From the cell containing the given text, extract its center point as (x, y) coordinate. 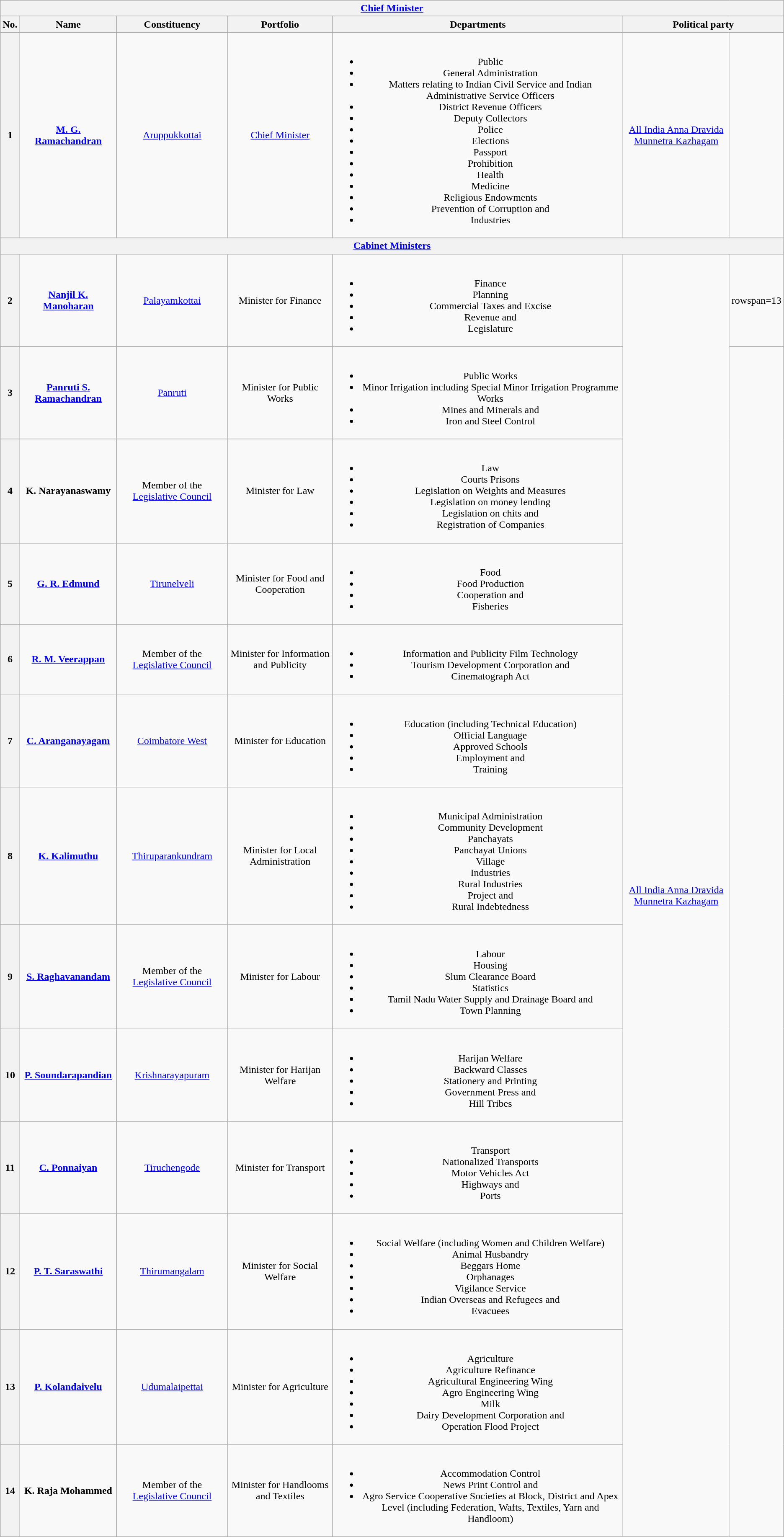
S. Raghavanandam (68, 976)
No. (10, 24)
Harijan WelfareBackward ClassesStationery and PrintingGovernment Press andHill Tribes (477, 1075)
Information and Publicity Film TechnologyTourism Development Corporation andCinematograph Act (477, 659)
Minister for Finance (280, 300)
Minister for Public Works (280, 393)
Minister for Transport (280, 1168)
Minister for Law (280, 491)
P. Soundarapandian (68, 1075)
FinancePlanningCommercial Taxes and ExciseRevenue andLegislature (477, 300)
Minister for Labour (280, 976)
Cabinet Ministers (392, 246)
Minister for Food and Cooperation (280, 584)
2 (10, 300)
11 (10, 1168)
Minister for Education (280, 741)
Aruppukkottai (172, 135)
14 (10, 1491)
LawCourts PrisonsLegislation on Weights and MeasuresLegislation on money lendingLegislation on chits andRegistration of Companies (477, 491)
C. Ponnaiyan (68, 1168)
1 (10, 135)
Krishnarayapuram (172, 1075)
Constituency (172, 24)
Panruti S. Ramachandran (68, 393)
3 (10, 393)
Name (68, 24)
Social Welfare (including Women and Children Welfare)Animal HusbandryBeggars HomeOrphanagesVigilance ServiceIndian Overseas and Refugees andEvacuees (477, 1272)
FoodFood ProductionCooperation andFisheries (477, 584)
Minister for Handlooms and Textiles (280, 1491)
5 (10, 584)
Thirumangalam (172, 1272)
13 (10, 1387)
Minister for Information and Publicity (280, 659)
P. Kolandaivelu (68, 1387)
Minister for Local Administration (280, 855)
Minister for Harijan Welfare (280, 1075)
Coimbatore West (172, 741)
Education (including Technical Education)Official LanguageApproved SchoolsEmployment andTraining (477, 741)
Minister for Agriculture (280, 1387)
7 (10, 741)
Tiruchengode (172, 1168)
M. G. Ramachandran (68, 135)
P. T. Saraswathi (68, 1272)
Public WorksMinor Irrigation including Special Minor Irrigation Programme WorksMines and Minerals andIron and Steel Control (477, 393)
Departments (477, 24)
12 (10, 1272)
Panruti (172, 393)
Municipal AdministrationCommunity DevelopmentPanchayatsPanchayat UnionsVillageIndustriesRural IndustriesProject andRural Indebtedness (477, 855)
Political party (703, 24)
G. R. Edmund (68, 584)
Udumalaipettai (172, 1387)
K. Raja Mohammed (68, 1491)
10 (10, 1075)
4 (10, 491)
6 (10, 659)
LabourHousingSlum Clearance BoardStatisticsTamil Nadu Water Supply and Drainage Board andTown Planning (477, 976)
Tirunelveli (172, 584)
Thiruparankundram (172, 855)
Palayamkottai (172, 300)
K. Kalimuthu (68, 855)
Nanjil K. Manoharan (68, 300)
TransportNationalized TransportsMotor Vehicles ActHighways andPorts (477, 1168)
Minister for Social Welfare (280, 1272)
AgricultureAgriculture RefinanceAgricultural Engineering WingAgro Engineering WingMilkDairy Development Corporation andOperation Flood Project (477, 1387)
9 (10, 976)
Portfolio (280, 24)
K. Narayanaswamy (68, 491)
R. M. Veerappan (68, 659)
C. Aranganayagam (68, 741)
8 (10, 855)
rowspan=13 (756, 300)
